Capture the cell that displays the provided text and extract its (x, y) central coordinate. 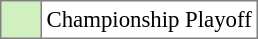
Championship Playoff (149, 20)
